From the cell containing the given text, extract its center point as (X, Y) coordinate. 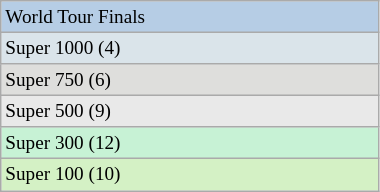
Super 100 (10) (190, 175)
Super 300 (12) (190, 143)
Super 1000 (4) (190, 48)
Super 750 (6) (190, 80)
Super 500 (9) (190, 111)
World Tour Finals (190, 17)
